Return the (X, Y) coordinate for the center point of the cell that contains the specified text.  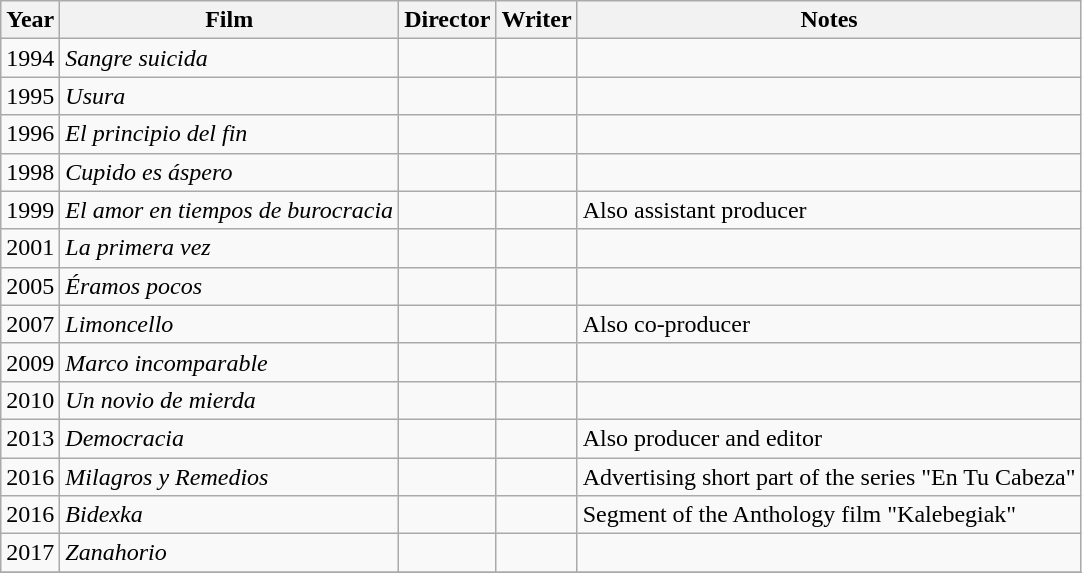
2017 (30, 553)
2007 (30, 324)
Also co-producer (829, 324)
El amor en tiempos de burocracia (230, 210)
1998 (30, 172)
Sangre suicida (230, 58)
Democracia (230, 438)
La primera vez (230, 248)
2001 (30, 248)
Zanahorio (230, 553)
Cupido es áspero (230, 172)
Un novio de mierda (230, 400)
Also producer and editor (829, 438)
Year (30, 20)
Marco incomparable (230, 362)
El principio del fin (230, 134)
1994 (30, 58)
2010 (30, 400)
Limoncello (230, 324)
Film (230, 20)
2009 (30, 362)
Segment of the Anthology film "Kalebegiak" (829, 515)
1995 (30, 96)
1996 (30, 134)
Notes (829, 20)
2005 (30, 286)
Bidexka (230, 515)
Director (448, 20)
Milagros y Remedios (230, 477)
2013 (30, 438)
Advertising short part of the series "En Tu Cabeza" (829, 477)
Usura (230, 96)
Writer (536, 20)
Also assistant producer (829, 210)
1999 (30, 210)
Éramos pocos (230, 286)
